Output the (x, y) coordinate of the center of the cell containing the given text.  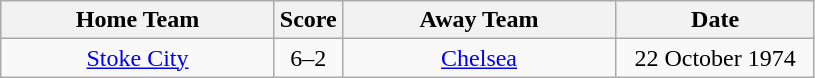
6–2 (308, 58)
Chelsea (479, 58)
Home Team (138, 20)
22 October 1974 (716, 58)
Stoke City (138, 58)
Date (716, 20)
Score (308, 20)
Away Team (479, 20)
